Extract the (x, y) coordinate from the center of the cell holding the provided text.  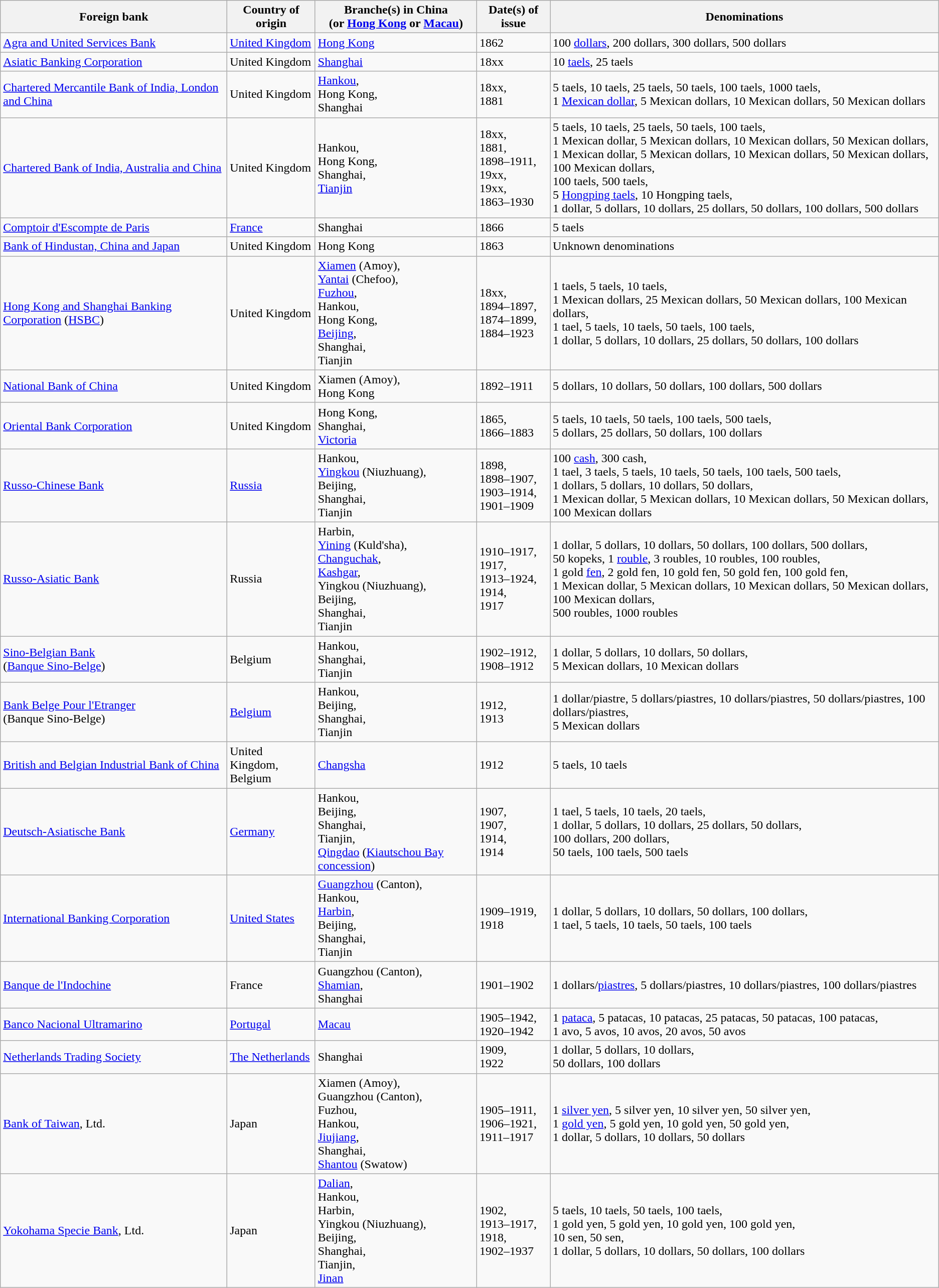
The Netherlands (271, 1057)
18xx,1881 (514, 94)
1866 (514, 227)
1909–1919,1918 (514, 918)
18xx (514, 62)
1 dollar, 5 dollars, 10 dollars,50 dollars, 100 dollars (744, 1057)
5 taels, 10 taels, 25 taels, 50 taels, 100 taels, 1000 taels,1 Mexican dollar, 5 Mexican dollars, 10 Mexican dollars, 50 Mexican dollars (744, 94)
British and Belgian Industrial Bank of China (114, 765)
Hankou,Hong Kong,Shanghai,Tianjin (396, 168)
1 dollar, 5 dollars, 10 dollars, 50 dollars,5 Mexican dollars, 10 Mexican dollars (744, 659)
Banque de l'Indochine (114, 985)
Dalian,Hankou,Harbin,Yingkou (Niuzhuang),Beijing,Shanghai,Tianjin,Jinan (396, 1230)
Hankou,Hong Kong,Shanghai (396, 94)
Hankou,Shanghai,Tianjin (396, 659)
Branche(s) in China(or Hong Kong or Macau) (396, 17)
1 silver yen, 5 silver yen, 10 silver yen, 50 silver yen,1 gold yen, 5 gold yen, 10 gold yen, 50 gold yen,1 dollar, 5 dollars, 10 dollars, 50 dollars (744, 1123)
5 taels, 10 taels (744, 765)
5 taels, 10 taels, 50 taels, 100 taels, 500 taels,5 dollars, 25 dollars, 50 dollars, 100 dollars (744, 425)
Oriental Bank Corporation (114, 425)
Macau (396, 1025)
1905–1942,1920–1942 (514, 1025)
Foreign bank (114, 17)
1901–1902 (514, 985)
International Banking Corporation (114, 918)
5 dollars, 10 dollars, 50 dollars, 100 dollars, 500 dollars (744, 386)
Changsha (396, 765)
Germany (271, 832)
Xiamen (Amoy), Guangzhou (Canton),Fuzhou,Hankou,Jiujiang,Shanghai, Shantou (Swatow) (396, 1123)
Bank of Hindustan, China and Japan (114, 246)
Portugal (271, 1025)
Date(s) of issue (514, 17)
1912 (514, 765)
Xiamen (Amoy),Yantai (Chefoo),Fuzhou,Hankou,Hong Kong, Beijing,Shanghai,Tianjin (396, 313)
United States (271, 918)
Chartered Bank of India, Australia and China (114, 168)
1907,1907,1914,1914 (514, 832)
Denominations (744, 17)
Asiatic Banking Corporation (114, 62)
Bank of Taiwan, Ltd. (114, 1123)
Hong Kong and Shanghai Banking Corporation (HSBC) (114, 313)
Sino-Belgian Bank (Banque Sino-Belge) (114, 659)
Country of origin (271, 17)
10 taels, 25 taels (744, 62)
Hong Kong,Shanghai,Victoria (396, 425)
Guangzhou (Canton),Shamian,Shanghai (396, 985)
Netherlands Trading Society (114, 1057)
Hankou,Yingkou (Niuzhuang),Beijing,Shanghai,Tianjin (396, 485)
100 dollars, 200 dollars, 300 dollars, 500 dollars (744, 43)
18xx,1881,1898–1911,19xx,19xx,1863–1930 (514, 168)
Hankou,Beijing,Shanghai,Tianjin (396, 712)
1 dollars/piastres, 5 dollars/piastres, 10 dollars/piastres, 100 dollars/piastres (744, 985)
Yokohama Specie Bank, Ltd. (114, 1230)
18xx,1894–1897,1874–1899,1884–1923 (514, 313)
Hankou,Beijing,Shanghai,Tianjin,Qingdao (Kiautschou Bay concession) (396, 832)
Bank Belge Pour l'Etranger(Banque Sino-Belge) (114, 712)
1909,1922 (514, 1057)
Agra and United Services Bank (114, 43)
1902–1912,1908–1912 (514, 659)
Comptoir d'Escompte de Paris (114, 227)
Russo-Chinese Bank (114, 485)
1910–1917,1917,1913–1924,1914,1917 (514, 579)
1905–1911,1906–1921,1911–1917 (514, 1123)
Chartered Mercantile Bank of India, London and China (114, 94)
1902,1913–1917,1918,1902–1937 (514, 1230)
1912,1913 (514, 712)
Banco Nacional Ultramarino (114, 1025)
1 tael, 5 taels, 10 taels, 20 taels,1 dollar, 5 dollars, 10 dollars, 25 dollars, 50 dollars,100 dollars, 200 dollars,50 taels, 100 taels, 500 taels (744, 832)
1 pataca, 5 patacas, 10 patacas, 25 patacas, 50 patacas, 100 patacas,1 avo, 5 avos, 10 avos, 20 avos, 50 avos (744, 1025)
Russo-Asiatic Bank (114, 579)
1898,1898–1907,1903–1914,1901–1909 (514, 485)
1863 (514, 246)
1 dollar/piastre, 5 dollars/piastres, 10 dollars/piastres, 50 dollars/piastres, 100 dollars/piastres,5 Mexican dollars (744, 712)
5 taels (744, 227)
Guangzhou (Canton),Hankou,Harbin,Beijing,Shanghai,Tianjin (396, 918)
Unknown denominations (744, 246)
1862 (514, 43)
1 dollar, 5 dollars, 10 dollars, 50 dollars, 100 dollars,1 tael, 5 taels, 10 taels, 50 taels, 100 taels (744, 918)
National Bank of China (114, 386)
Xiamen (Amoy),Hong Kong (396, 386)
Deutsch-Asiatische Bank (114, 832)
Harbin,Yining (Kuld'sha),Changuchak,Kashgar,Yingkou (Niuzhuang),Beijing,Shanghai,Tianjin (396, 579)
United Kingdom,Belgium (271, 765)
1892–1911 (514, 386)
1865,1866–1883 (514, 425)
